Identify which cell holds the provided text, then report its [x, y] central coordinate. 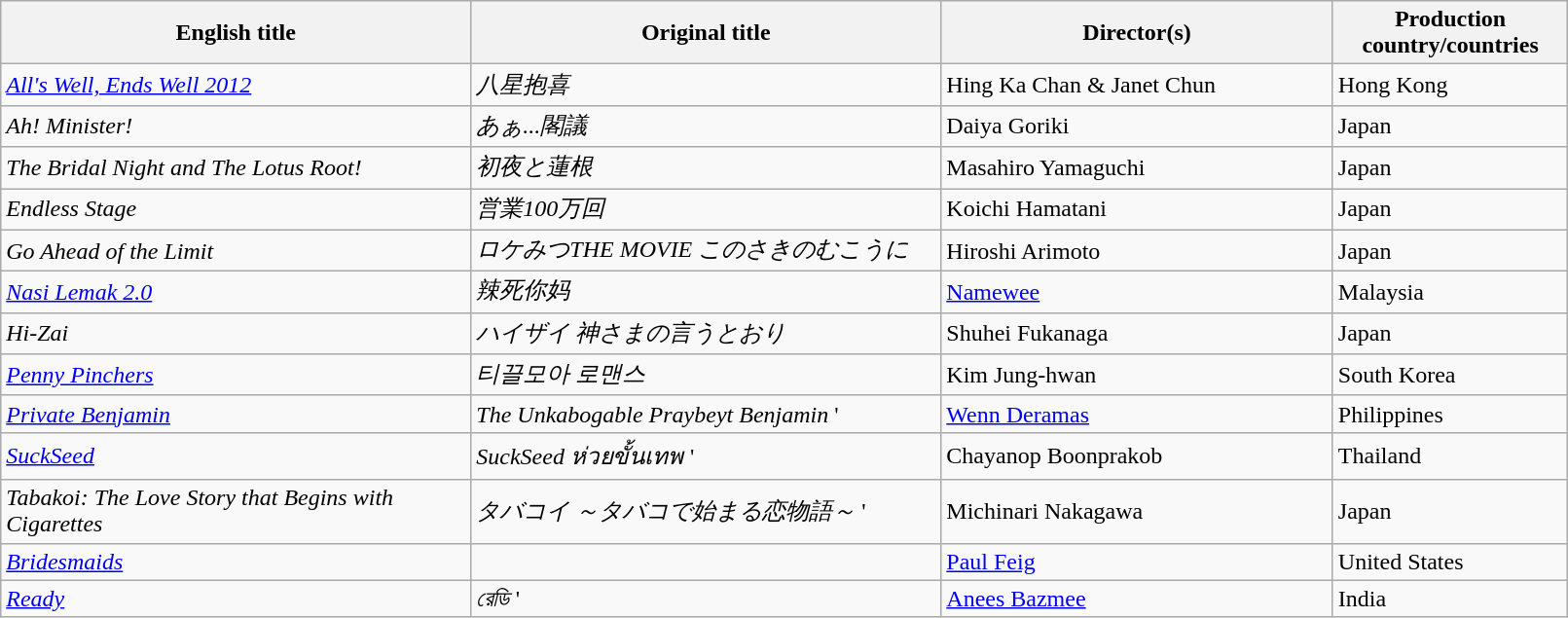
Ready [236, 599]
Chayanop Boonprakob [1137, 455]
India [1450, 599]
Michinari Nakagawa [1137, 512]
Hi-Zai [236, 333]
Paul Feig [1137, 562]
Endless Stage [236, 210]
辣死你妈 [707, 292]
Ah! Minister! [236, 127]
Original title [707, 33]
初夜と蓮根 [707, 167]
Namewee [1137, 292]
SuckSeed [236, 455]
SuckSeed ห่วยขั้นเทพ ' [707, 455]
Malaysia [1450, 292]
ロケみつTHE MOVIE このさきのむこうに [707, 251]
রেডি ' [707, 599]
티끌모아 로맨스 [707, 376]
Masahiro Yamaguchi [1137, 167]
Hong Kong [1450, 86]
Wenn Deramas [1137, 414]
Philippines [1450, 414]
Private Benjamin [236, 414]
八星抱喜 [707, 86]
Nasi Lemak 2.0 [236, 292]
The Bridal Night and The Lotus Root! [236, 167]
営業100万回 [707, 210]
Penny Pinchers [236, 376]
Kim Jung-hwan [1137, 376]
Bridesmaids [236, 562]
タバコイ ～タバコで始まる恋物語～ ' [707, 512]
All's Well, Ends Well 2012 [236, 86]
Daiya Goriki [1137, 127]
South Korea [1450, 376]
United States [1450, 562]
Director(s) [1137, 33]
Tabakoi: The Love Story that Begins with Cigarettes [236, 512]
The Unkabogable Praybeyt Benjamin ' [707, 414]
Production country/countries [1450, 33]
Anees Bazmee [1137, 599]
English title [236, 33]
Shuhei Fukanaga [1137, 333]
Thailand [1450, 455]
Go Ahead of the Limit [236, 251]
Koichi Hamatani [1137, 210]
あぁ...閣議 [707, 127]
ハイザイ 神さまの言うとおり [707, 333]
Hing Ka Chan & Janet Chun [1137, 86]
Hiroshi Arimoto [1137, 251]
